Search for the cell housing the specified text and yield its (x, y) center coordinate. 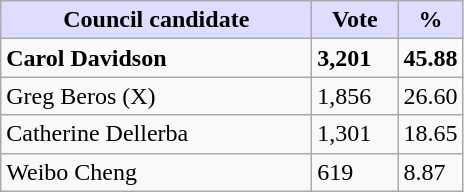
26.60 (430, 96)
3,201 (355, 58)
Weibo Cheng (156, 172)
1,301 (355, 134)
Vote (355, 20)
Catherine Dellerba (156, 134)
% (430, 20)
Council candidate (156, 20)
Carol Davidson (156, 58)
619 (355, 172)
Greg Beros (X) (156, 96)
18.65 (430, 134)
8.87 (430, 172)
45.88 (430, 58)
1,856 (355, 96)
